Provide the [X, Y] coordinate of the cell's center where the given text is located.  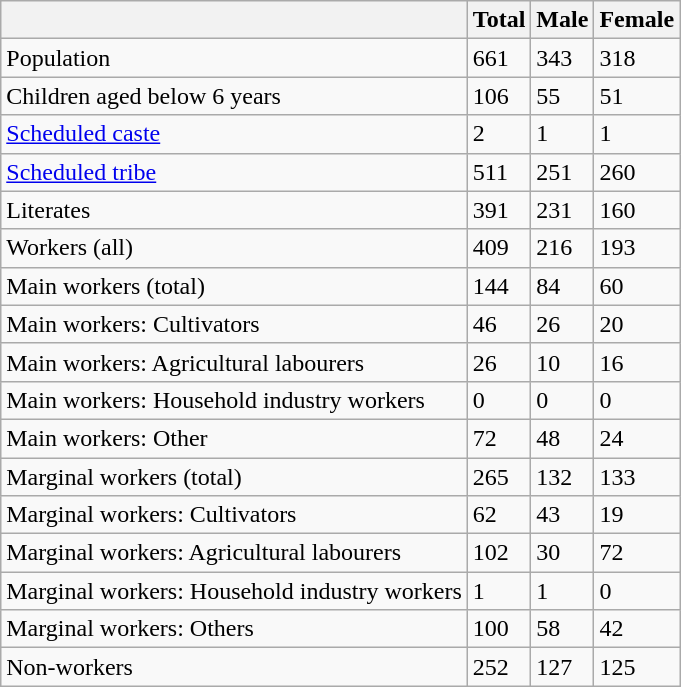
144 [499, 286]
Main workers (total) [234, 286]
84 [562, 286]
343 [562, 58]
Main workers: Household industry workers [234, 400]
100 [499, 629]
Main workers: Other [234, 438]
Marginal workers: Household industry workers [234, 591]
Marginal workers: Others [234, 629]
Marginal workers: Cultivators [234, 515]
661 [499, 58]
43 [562, 515]
Population [234, 58]
60 [637, 286]
Male [562, 20]
Main workers: Cultivators [234, 324]
Marginal workers (total) [234, 477]
132 [562, 477]
216 [562, 248]
Total [499, 20]
42 [637, 629]
Scheduled tribe [234, 172]
58 [562, 629]
19 [637, 515]
252 [499, 667]
Workers (all) [234, 248]
265 [499, 477]
46 [499, 324]
Non-workers [234, 667]
133 [637, 477]
127 [562, 667]
231 [562, 210]
55 [562, 96]
125 [637, 667]
24 [637, 438]
51 [637, 96]
106 [499, 96]
160 [637, 210]
Children aged below 6 years [234, 96]
62 [499, 515]
251 [562, 172]
102 [499, 553]
511 [499, 172]
Marginal workers: Agricultural labourers [234, 553]
30 [562, 553]
Literates [234, 210]
260 [637, 172]
10 [562, 362]
409 [499, 248]
391 [499, 210]
Scheduled caste [234, 134]
Female [637, 20]
2 [499, 134]
16 [637, 362]
20 [637, 324]
48 [562, 438]
318 [637, 58]
193 [637, 248]
Main workers: Agricultural labourers [234, 362]
